Return [X, Y] of the center of cell containing provided text 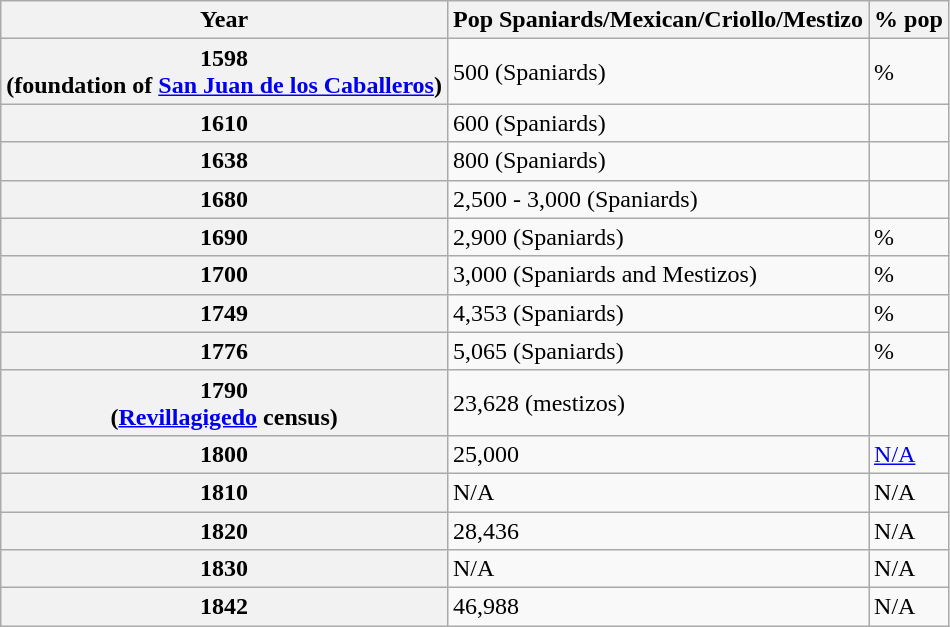
600 (Spaniards) [658, 123]
1820 [224, 531]
1749 [224, 313]
5,065 (Spaniards) [658, 351]
4,353 (Spaniards) [658, 313]
Pop Spaniards/Mexican/Criollo/Mestizo [658, 20]
1830 [224, 569]
1598 (foundation of San Juan de los Caballeros) [224, 72]
1610 [224, 123]
1810 [224, 492]
1638 [224, 161]
800 (Spaniards) [658, 161]
500 (Spaniards) [658, 72]
2,900 (Spaniards) [658, 237]
3,000 (Spaniards and Mestizos) [658, 275]
1842 [224, 607]
2,500 - 3,000 (Spaniards) [658, 199]
% pop [909, 20]
28,436 [658, 531]
1800 [224, 454]
25,000 [658, 454]
1690 [224, 237]
1776 [224, 351]
46,988 [658, 607]
1790(Revillagigedo census) [224, 402]
1680 [224, 199]
1700 [224, 275]
Year [224, 20]
23,628 (mestizos) [658, 402]
